Pinpoint the cell where the given text exists, returning its [X, Y] midpoint coordinate. 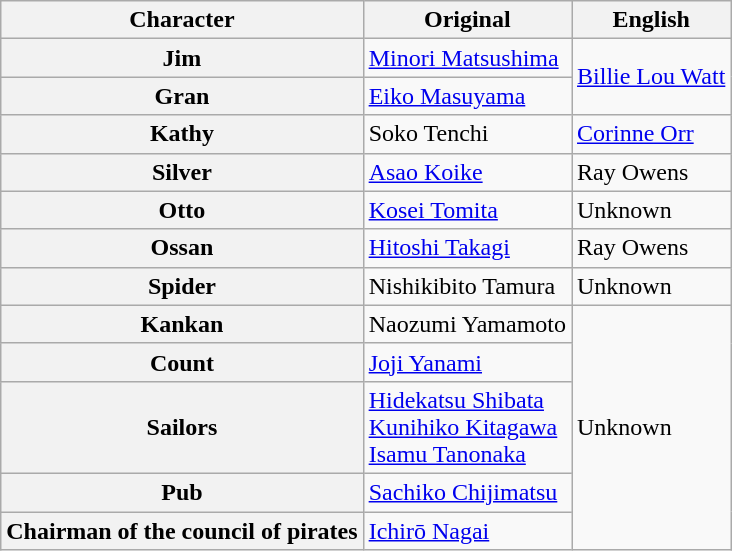
Sachiko Chijimatsu [467, 492]
Ossan [182, 248]
Gran [182, 96]
Pub [182, 492]
Kankan [182, 324]
Joji Yanami [467, 362]
Ichirō Nagai [467, 531]
Kathy [182, 134]
Character [182, 20]
Sailors [182, 427]
Kosei Tomita [467, 210]
Otto [182, 210]
Chairman of the council of pirates [182, 531]
Hidekatsu ShibataKunihiko KitagawaIsamu Tanonaka [467, 427]
Billie Lou Watt [652, 77]
Eiko Masuyama [467, 96]
English [652, 20]
Asao Koike [467, 172]
Soko Tenchi [467, 134]
Original [467, 20]
Nishikibito Tamura [467, 286]
Minori Matsushima [467, 58]
Silver [182, 172]
Hitoshi Takagi [467, 248]
Corinne Orr [652, 134]
Count [182, 362]
Jim [182, 58]
Naozumi Yamamoto [467, 324]
Spider [182, 286]
